Detect which cell encompasses the target text, then output its [X, Y] center coordinate. 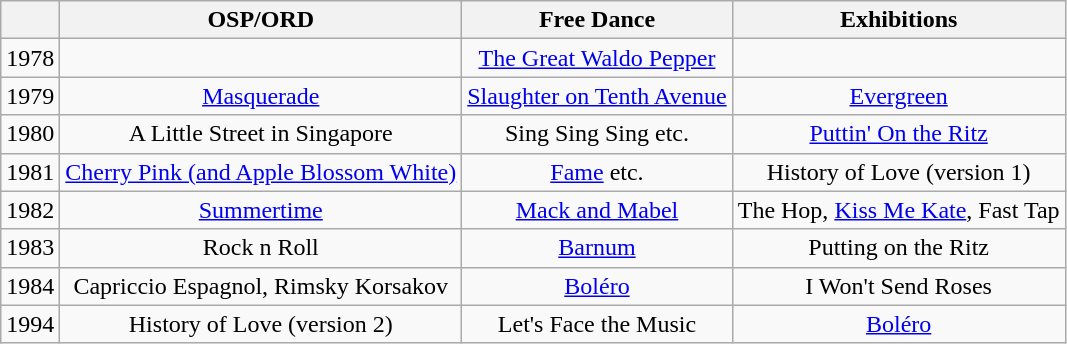
Rock n Roll [261, 248]
1983 [30, 248]
Barnum [597, 248]
1984 [30, 286]
History of Love (version 2) [261, 324]
OSP/ORD [261, 20]
1981 [30, 172]
I Won't Send Roses [898, 286]
A Little Street in Singapore [261, 134]
Summertime [261, 210]
1979 [30, 96]
Fame etc. [597, 172]
1994 [30, 324]
Sing Sing Sing etc. [597, 134]
The Hop, Kiss Me Kate, Fast Tap [898, 210]
Masquerade [261, 96]
1982 [30, 210]
Putting on the Ritz [898, 248]
1980 [30, 134]
History of Love (version 1) [898, 172]
Exhibitions [898, 20]
Let's Face the Music [597, 324]
Evergreen [898, 96]
Cherry Pink (and Apple Blossom White) [261, 172]
Free Dance [597, 20]
Puttin' On the Ritz [898, 134]
1978 [30, 58]
Slaughter on Tenth Avenue [597, 96]
The Great Waldo Pepper [597, 58]
Mack and Mabel [597, 210]
Capriccio Espagnol, Rimsky Korsakov [261, 286]
